Determine the (x, y) coordinate at the center of the cell enclosing the given text.  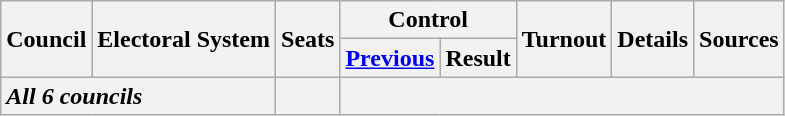
Control (428, 20)
All 6 councils (138, 96)
Result (478, 58)
Seats (308, 39)
Previous (390, 58)
Turnout (564, 39)
Details (653, 39)
Council (46, 39)
Sources (740, 39)
Electoral System (184, 39)
